For the text-containing cell, return its midpoint in (x, y) coordinate format. 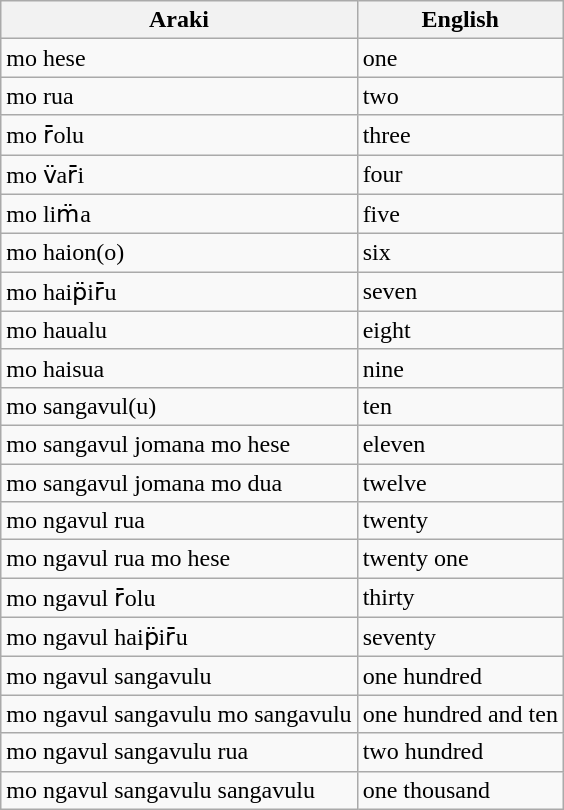
one (460, 58)
one hundred (460, 676)
ten (460, 406)
nine (460, 368)
four (460, 174)
mo rua (179, 96)
mo haion(o) (179, 253)
eight (460, 330)
mo sangavul jomana mo hese (179, 444)
five (460, 214)
mo ngavul sangavulu sangavulu (179, 790)
mo haisua (179, 368)
mo ngavul sangavulu (179, 676)
English (460, 20)
one thousand (460, 790)
Araki (179, 20)
mo sangavul jomana mo dua (179, 483)
six (460, 253)
mo r̄olu (179, 135)
mo haip̈ir̄u (179, 292)
mo ngavul sangavulu mo sangavulu (179, 714)
two (460, 96)
twelve (460, 483)
mo hese (179, 58)
three (460, 135)
seven (460, 292)
mo ngavul rua (179, 521)
twenty (460, 521)
two hundred (460, 752)
seventy (460, 637)
mo ngavul sangavulu rua (179, 752)
mo ngavul haip̈ir̄u (179, 637)
thirty (460, 598)
eleven (460, 444)
mo lim̈a (179, 214)
mo ngavul r̄olu (179, 598)
mo v̈ar̄i (179, 174)
mo haualu (179, 330)
mo sangavul(u) (179, 406)
mo ngavul rua mo hese (179, 559)
twenty one (460, 559)
one hundred and ten (460, 714)
